For the text-containing cell, return its midpoint in [X, Y] coordinate format. 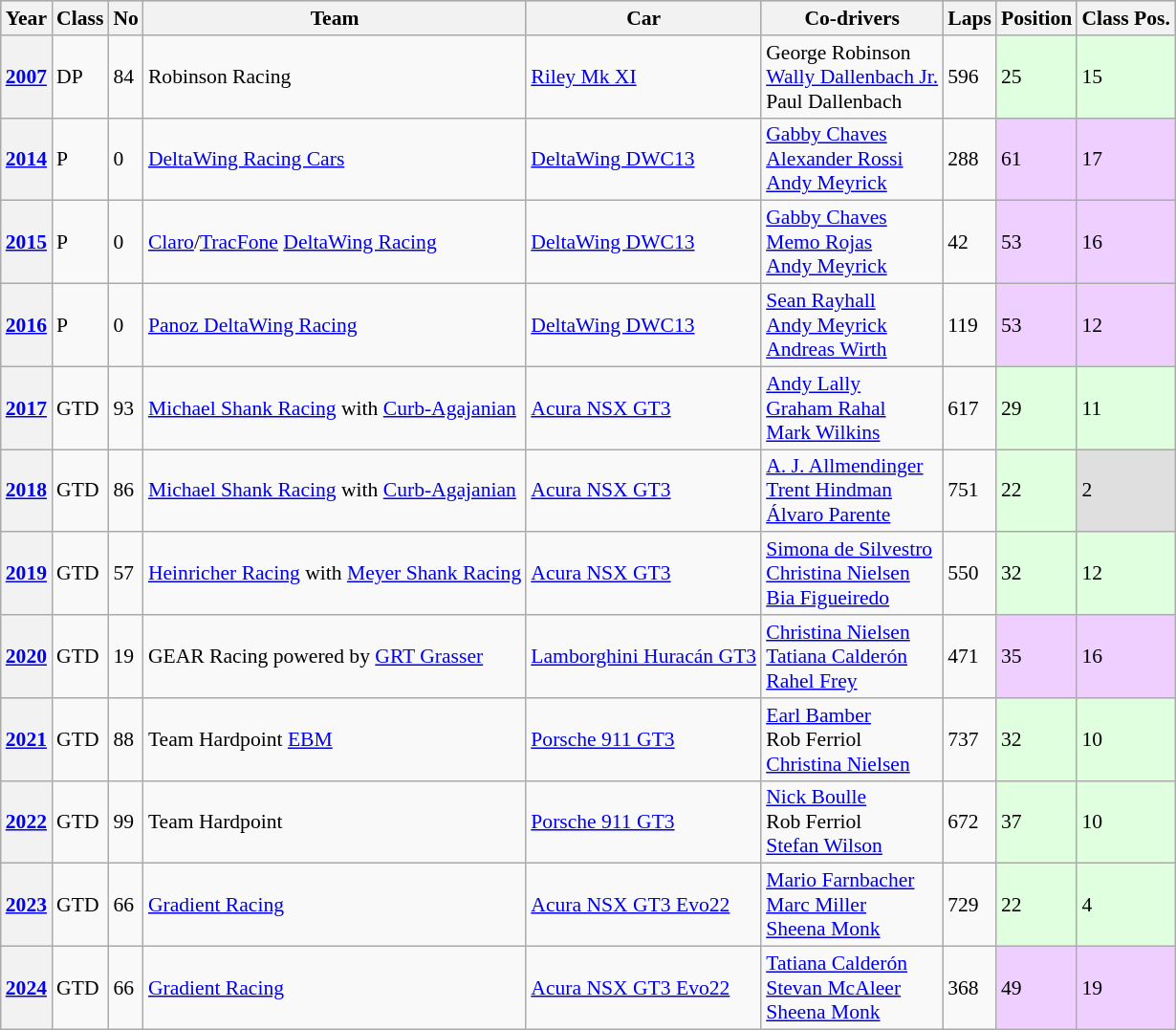
Heinricher Racing with Meyer Shank Racing [335, 574]
Robinson Racing [335, 77]
37 [1036, 822]
Sean Rayhall Andy Meyrick Andreas Wirth [852, 325]
Panoz DeltaWing Racing [335, 325]
99 [126, 822]
29 [1036, 407]
Team Hardpoint EBM [335, 740]
25 [1036, 77]
DeltaWing Racing Cars [335, 159]
2014 [27, 159]
35 [1036, 656]
2016 [27, 325]
GEAR Racing powered by GRT Grasser [335, 656]
49 [1036, 989]
751 [969, 492]
596 [969, 77]
Mario Farnbacher Marc Miller Sheena Monk [852, 905]
George Robinson Wally Dallenbach Jr. Paul Dallenbach [852, 77]
368 [969, 989]
86 [126, 492]
Earl Bamber Rob Ferriol Christina Nielsen [852, 740]
672 [969, 822]
42 [969, 243]
2018 [27, 492]
57 [126, 574]
471 [969, 656]
84 [126, 77]
61 [1036, 159]
2021 [27, 740]
2017 [27, 407]
119 [969, 325]
2020 [27, 656]
No [126, 18]
2019 [27, 574]
Gabby Chaves Memo Rojas Andy Meyrick [852, 243]
DP [80, 77]
Andy Lally Graham Rahal Mark Wilkins [852, 407]
Gabby Chaves Alexander Rossi Andy Meyrick [852, 159]
2022 [27, 822]
Year [27, 18]
617 [969, 407]
Laps [969, 18]
737 [969, 740]
17 [1125, 159]
2007 [27, 77]
729 [969, 905]
Position [1036, 18]
4 [1125, 905]
11 [1125, 407]
Class Pos. [1125, 18]
2015 [27, 243]
Claro/TracFone DeltaWing Racing [335, 243]
Riley Mk XI [643, 77]
Co-drivers [852, 18]
Team Hardpoint [335, 822]
93 [126, 407]
15 [1125, 77]
Simona de Silvestro Christina Nielsen Bia Figueiredo [852, 574]
Nick Boulle Rob Ferriol Stefan Wilson [852, 822]
Tatiana Calderón Stevan McAleer Sheena Monk [852, 989]
2024 [27, 989]
A. J. Allmendinger Trent Hindman Álvaro Parente [852, 492]
2 [1125, 492]
Class [80, 18]
Car [643, 18]
Christina Nielsen Tatiana Calderón Rahel Frey [852, 656]
288 [969, 159]
Lamborghini Huracán GT3 [643, 656]
88 [126, 740]
2023 [27, 905]
Team [335, 18]
550 [969, 574]
